Capture the cell that displays the provided text and extract its (X, Y) central coordinate. 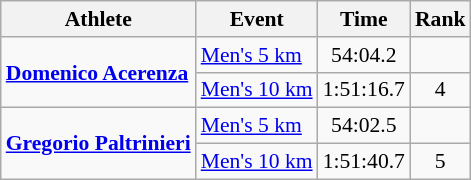
4 (440, 90)
5 (440, 162)
54:04.2 (364, 55)
Athlete (98, 19)
Gregorio Paltrinieri (98, 144)
Time (364, 19)
Domenico Acerenza (98, 72)
1:51:16.7 (364, 90)
54:02.5 (364, 126)
Rank (440, 19)
1:51:40.7 (364, 162)
Event (257, 19)
